Capture the cell that displays the provided text and extract its (x, y) central coordinate. 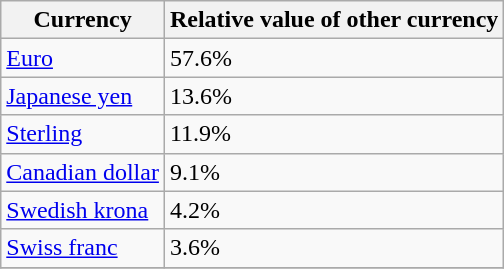
9.1% (334, 172)
Swiss franc (83, 248)
4.2% (334, 210)
Relative value of other currency (334, 20)
3.6% (334, 248)
Currency (83, 20)
Japanese yen (83, 96)
11.9% (334, 134)
13.6% (334, 96)
Canadian dollar (83, 172)
Euro (83, 58)
57.6% (334, 58)
Swedish krona (83, 210)
Sterling (83, 134)
